Return (X, Y) of the center of cell containing provided text 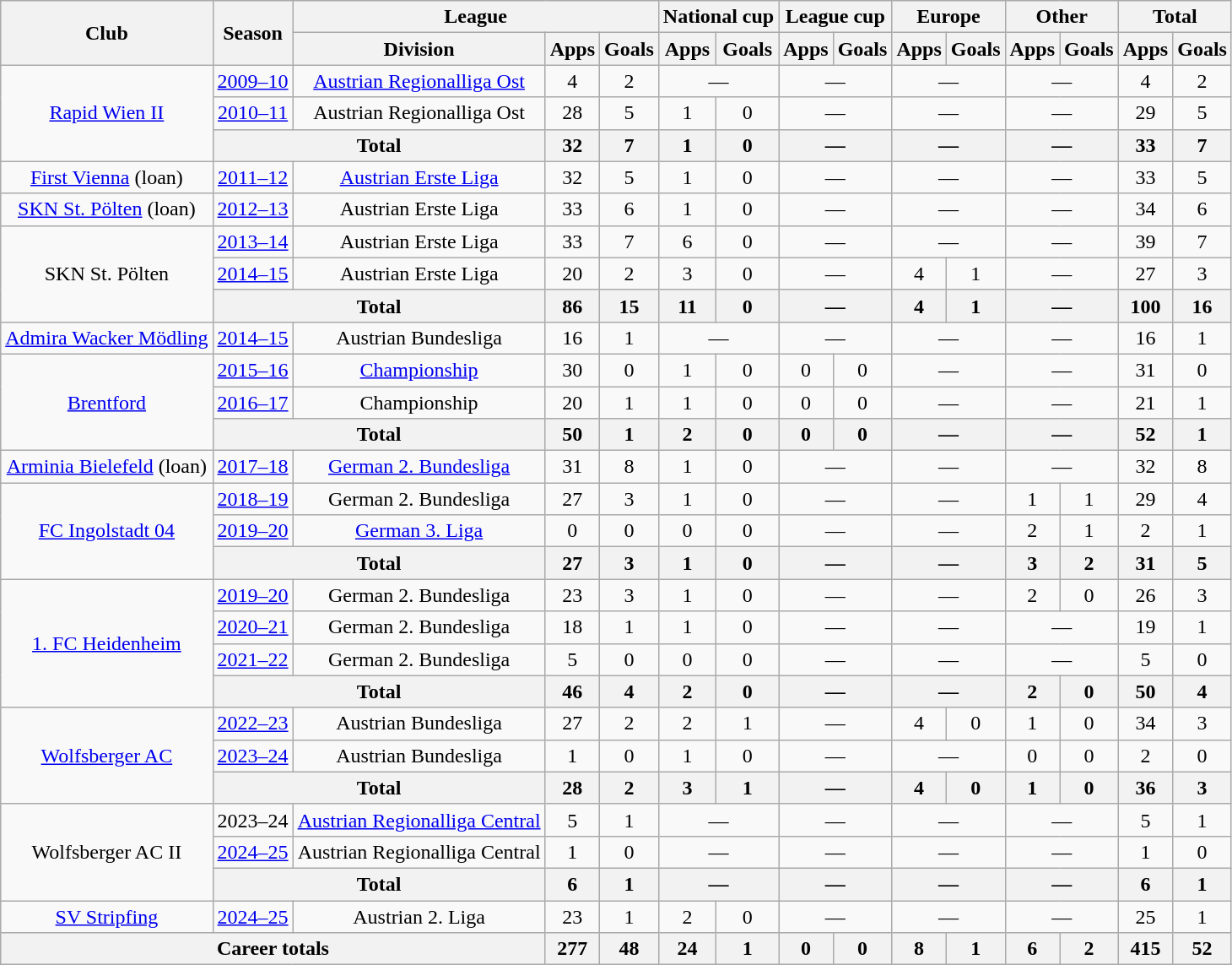
2012–13 (253, 209)
2015–16 (253, 370)
National cup (718, 17)
SKN St. Pölten (106, 274)
2021–22 (253, 659)
39 (1145, 241)
277 (572, 949)
19 (1145, 627)
2018–19 (253, 499)
League cup (835, 17)
Arminia Bielefeld (loan) (106, 467)
2010–11 (253, 113)
415 (1145, 949)
Austrian 2. Liga (419, 916)
25 (1145, 916)
Rapid Wien II (106, 113)
2022–23 (253, 724)
86 (572, 306)
Europe (948, 17)
League (476, 17)
Season (253, 33)
Club (106, 33)
2020–21 (253, 627)
Wolfsberger AC (106, 756)
SKN St. Pölten (loan) (106, 209)
First Vienna (loan) (106, 177)
30 (572, 370)
2016–17 (253, 403)
15 (630, 306)
SV Stripfing (106, 916)
2011–12 (253, 177)
Division (419, 49)
German 3. Liga (419, 531)
FC Ingolstadt 04 (106, 531)
24 (687, 949)
1. FC Heidenheim (106, 643)
Other (1062, 17)
36 (1145, 788)
11 (687, 306)
2017–18 (253, 467)
Brentford (106, 402)
46 (572, 691)
48 (630, 949)
26 (1145, 595)
100 (1145, 306)
Career totals (273, 949)
18 (572, 627)
Wolfsberger AC II (106, 852)
Admira Wacker Mödling (106, 338)
2009–10 (253, 81)
2013–14 (253, 241)
21 (1145, 403)
